Scan for the cell matching the given text and deliver its (X, Y) coordinate at center. 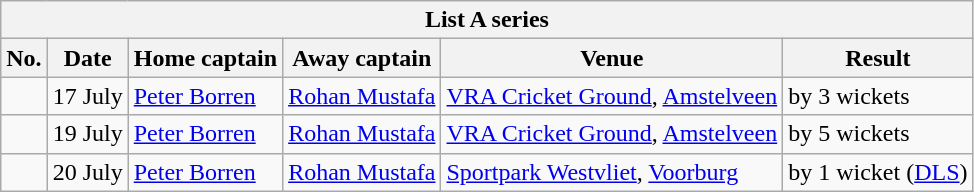
Home captain (205, 58)
17 July (88, 96)
by 3 wickets (878, 96)
by 1 wicket (DLS) (878, 172)
20 July (88, 172)
19 July (88, 134)
No. (24, 58)
Result (878, 58)
Away captain (362, 58)
by 5 wickets (878, 134)
Sportpark Westvliet, Voorburg (612, 172)
Date (88, 58)
List A series (487, 20)
Venue (612, 58)
